For the text-containing cell, return its midpoint in [X, Y] coordinate format. 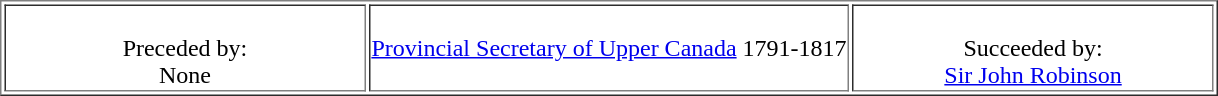
Preceded by:None [184, 48]
Provincial Secretary of Upper Canada 1791-1817 [608, 48]
Succeeded by:Sir John Robinson [1034, 48]
